From the cell containing the given text, extract its center point as (X, Y) coordinate. 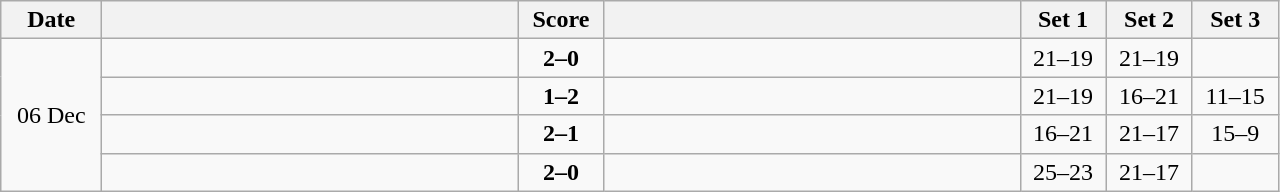
Set 1 (1063, 20)
1–2 (561, 96)
Set 3 (1235, 20)
Set 2 (1149, 20)
2–1 (561, 134)
Date (52, 20)
15–9 (1235, 134)
11–15 (1235, 96)
Score (561, 20)
25–23 (1063, 172)
06 Dec (52, 115)
